Determine the (X, Y) coordinate at the center of the cell enclosing the given text.  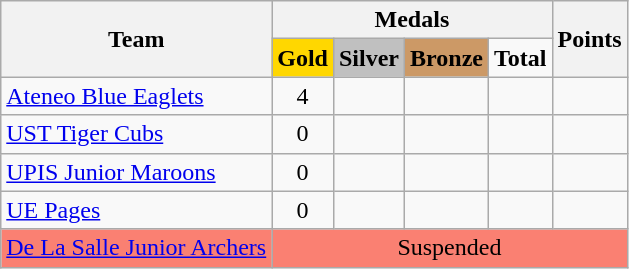
Team (136, 39)
Ateneo Blue Eaglets (136, 96)
De La Salle Junior Archers (136, 248)
UE Pages (136, 210)
Gold (303, 58)
Medals (412, 20)
Total (521, 58)
UPIS Junior Maroons (136, 172)
Points (590, 39)
Bronze (447, 58)
UST Tiger Cubs (136, 134)
4 (303, 96)
Silver (368, 58)
Suspended (450, 248)
